Pinpoint the cell where the given text exists, returning its (x, y) midpoint coordinate. 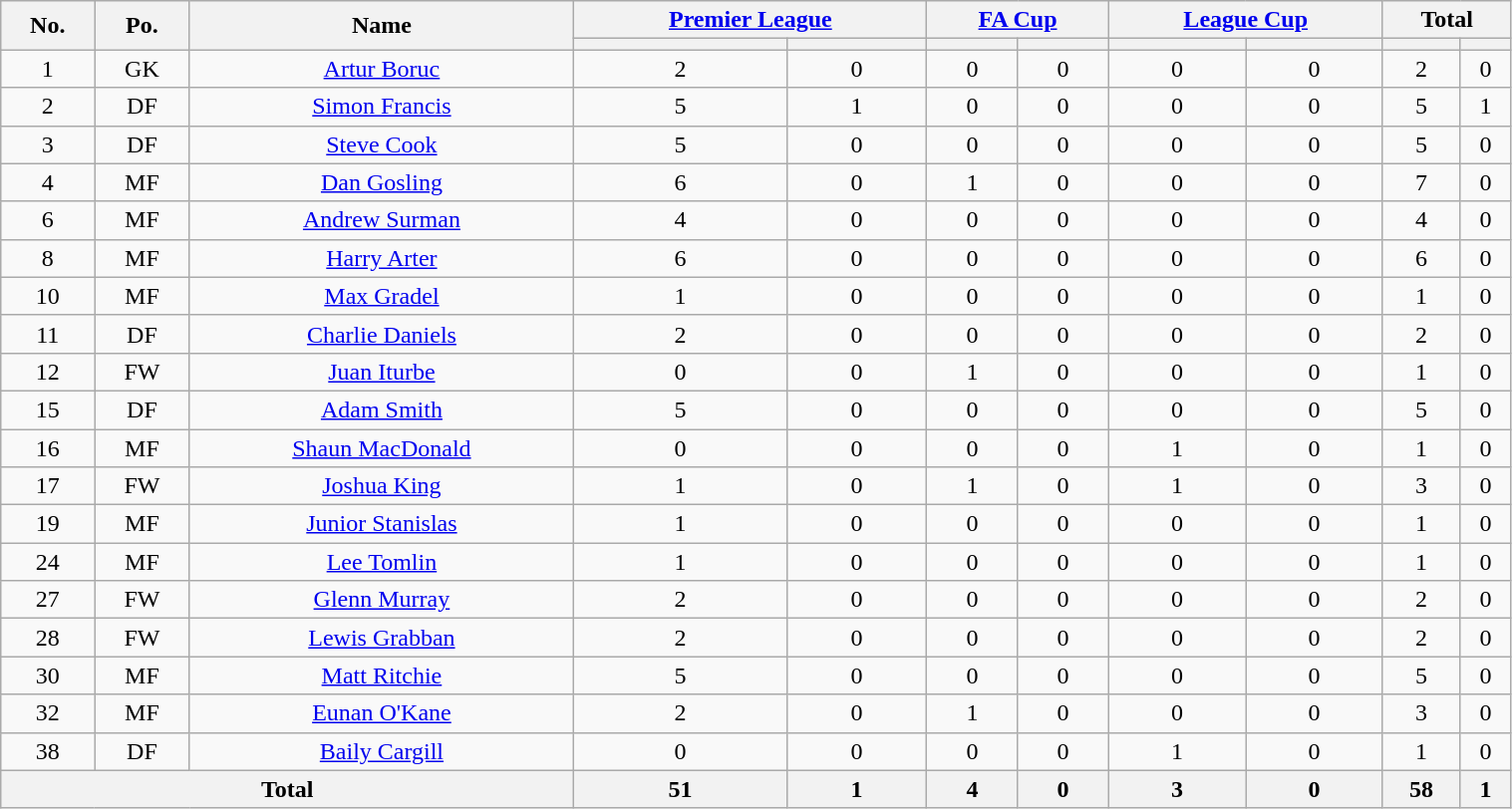
Harry Arter (382, 258)
Shaun MacDonald (382, 447)
7 (1421, 182)
Adam Smith (382, 409)
Max Gradel (382, 296)
Steve Cook (382, 144)
38 (48, 751)
10 (48, 296)
11 (48, 334)
Po. (142, 26)
Name (382, 26)
12 (48, 372)
8 (48, 258)
Junior Stanislas (382, 524)
Joshua King (382, 486)
Juan Iturbe (382, 372)
Matt Ritchie (382, 675)
27 (48, 600)
Glenn Murray (382, 600)
Artur Boruc (382, 69)
Lee Tomlin (382, 562)
19 (48, 524)
51 (681, 789)
24 (48, 562)
No. (48, 26)
17 (48, 486)
15 (48, 409)
Premier League (751, 20)
Simon Francis (382, 107)
FA Cup (1018, 20)
16 (48, 447)
Charlie Daniels (382, 334)
32 (48, 713)
Andrew Surman (382, 220)
Dan Gosling (382, 182)
28 (48, 638)
League Cup (1246, 20)
Lewis Grabban (382, 638)
30 (48, 675)
58 (1421, 789)
Eunan O'Kane (382, 713)
Baily Cargill (382, 751)
GK (142, 69)
